Provide the [x, y] coordinate of the cell's center where the given text is located.  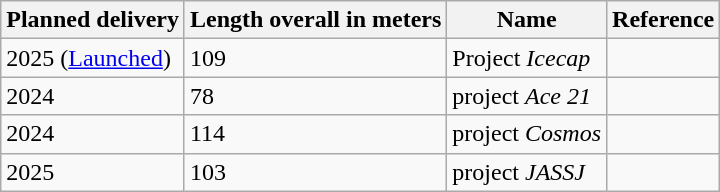
project Ace 21 [527, 96]
2025 (Launched) [93, 58]
109 [315, 58]
2025 [93, 172]
project JASSJ [527, 172]
project Cosmos [527, 134]
Name [527, 20]
Planned delivery [93, 20]
Reference [664, 20]
114 [315, 134]
78 [315, 96]
103 [315, 172]
Length overall in meters [315, 20]
Project Icecap [527, 58]
